Detect which cell encompasses the target text, then output its (X, Y) center coordinate. 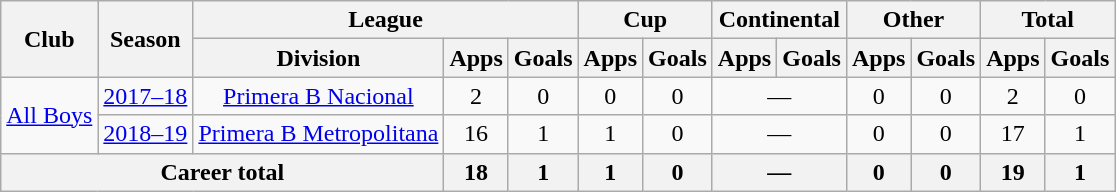
Division (318, 58)
2018–19 (146, 134)
Club (50, 39)
Career total (222, 172)
All Boys (50, 115)
18 (476, 172)
Continental (779, 20)
17 (1013, 134)
Primera B Metropolitana (318, 134)
Primera B Nacional (318, 96)
Cup (645, 20)
Other (913, 20)
2017–18 (146, 96)
League (386, 20)
19 (1013, 172)
Season (146, 39)
16 (476, 134)
Total (1048, 20)
